Determine the [X, Y] coordinate at the center of the cell enclosing the given text.  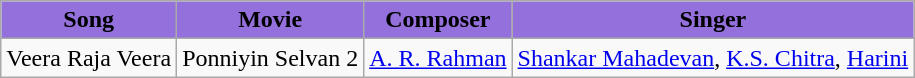
Singer [713, 20]
Composer [438, 20]
Ponniyin Selvan 2 [270, 58]
Shankar Mahadevan, K.S. Chitra, Harini [713, 58]
A. R. Rahman [438, 58]
Movie [270, 20]
Song [89, 20]
Veera Raja Veera [89, 58]
